Return the (x, y) coordinate for the center point of the cell that contains the specified text.  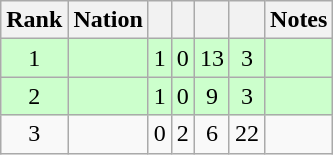
6 (212, 134)
Rank (34, 20)
13 (212, 58)
9 (212, 96)
Notes (299, 20)
Nation (108, 20)
22 (246, 134)
